Return (X, Y) of the center of cell containing provided text 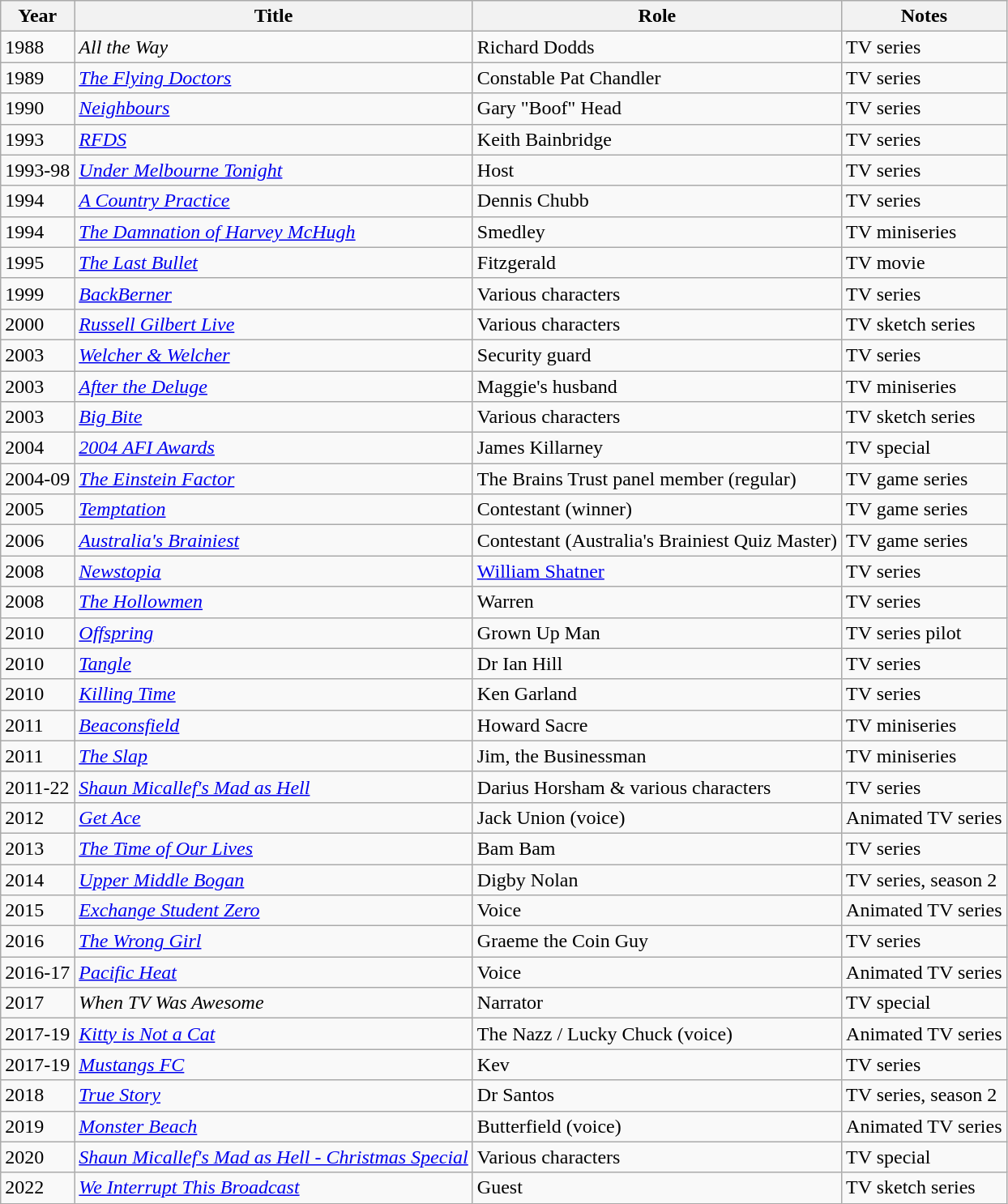
2012 (37, 818)
Narrator (656, 1003)
2019 (37, 1126)
Gary "Boof" Head (656, 109)
Contestant (winner) (656, 510)
2018 (37, 1095)
James Killarney (656, 448)
2004 (37, 448)
1993-98 (37, 170)
2022 (37, 1188)
Security guard (656, 355)
BackBerner (274, 293)
2011-22 (37, 787)
After the Deluge (274, 386)
Shaun Micallef's Mad as Hell (274, 787)
1995 (37, 263)
1993 (37, 139)
2000 (37, 324)
Richard Dodds (656, 47)
Temptation (274, 510)
Keith Bainbridge (656, 139)
William Shatner (656, 571)
RFDS (274, 139)
Big Bite (274, 417)
The Brains Trust panel member (regular) (656, 479)
Bam Bam (656, 848)
Killing Time (274, 694)
Shaun Micallef's Mad as Hell - Christmas Special (274, 1157)
Graeme the Coin Guy (656, 941)
2004-09 (37, 479)
Kitty is Not a Cat (274, 1034)
Maggie's husband (656, 386)
The Hollowmen (274, 602)
The Last Bullet (274, 263)
Guest (656, 1188)
Contestant (Australia's Brainiest Quiz Master) (656, 540)
2005 (37, 510)
The Slap (274, 756)
TV series pilot (924, 633)
Monster Beach (274, 1126)
A Country Practice (274, 201)
Dennis Chubb (656, 201)
The Wrong Girl (274, 941)
TV movie (924, 263)
Jim, the Businessman (656, 756)
Smedley (656, 232)
The Damnation of Harvey McHugh (274, 232)
Pacific Heat (274, 972)
1990 (37, 109)
Grown Up Man (656, 633)
Neighbours (274, 109)
Year (37, 16)
Ken Garland (656, 694)
The Nazz / Lucky Chuck (voice) (656, 1034)
Role (656, 16)
Butterfield (voice) (656, 1126)
Upper Middle Bogan (274, 879)
1999 (37, 293)
Get Ace (274, 818)
Darius Horsham & various characters (656, 787)
Dr Ian Hill (656, 664)
2004 AFI Awards (274, 448)
Russell Gilbert Live (274, 324)
Fitzgerald (656, 263)
True Story (274, 1095)
1988 (37, 47)
2016-17 (37, 972)
Mustangs FC (274, 1065)
2015 (37, 911)
Australia's Brainiest (274, 540)
All the Way (274, 47)
Notes (924, 16)
2013 (37, 848)
Host (656, 170)
2017 (37, 1003)
The Einstein Factor (274, 479)
Beaconsfield (274, 725)
Constable Pat Chandler (656, 78)
Title (274, 16)
1989 (37, 78)
2020 (37, 1157)
Exchange Student Zero (274, 911)
Welcher & Welcher (274, 355)
Tangle (274, 664)
Howard Sacre (656, 725)
2016 (37, 941)
When TV Was Awesome (274, 1003)
Jack Union (voice) (656, 818)
The Flying Doctors (274, 78)
Under Melbourne Tonight (274, 170)
Digby Nolan (656, 879)
2006 (37, 540)
Kev (656, 1065)
2014 (37, 879)
Offspring (274, 633)
Dr Santos (656, 1095)
Warren (656, 602)
We Interrupt This Broadcast (274, 1188)
Newstopia (274, 571)
The Time of Our Lives (274, 848)
